From the cell containing the given text, extract its center point as [x, y] coordinate. 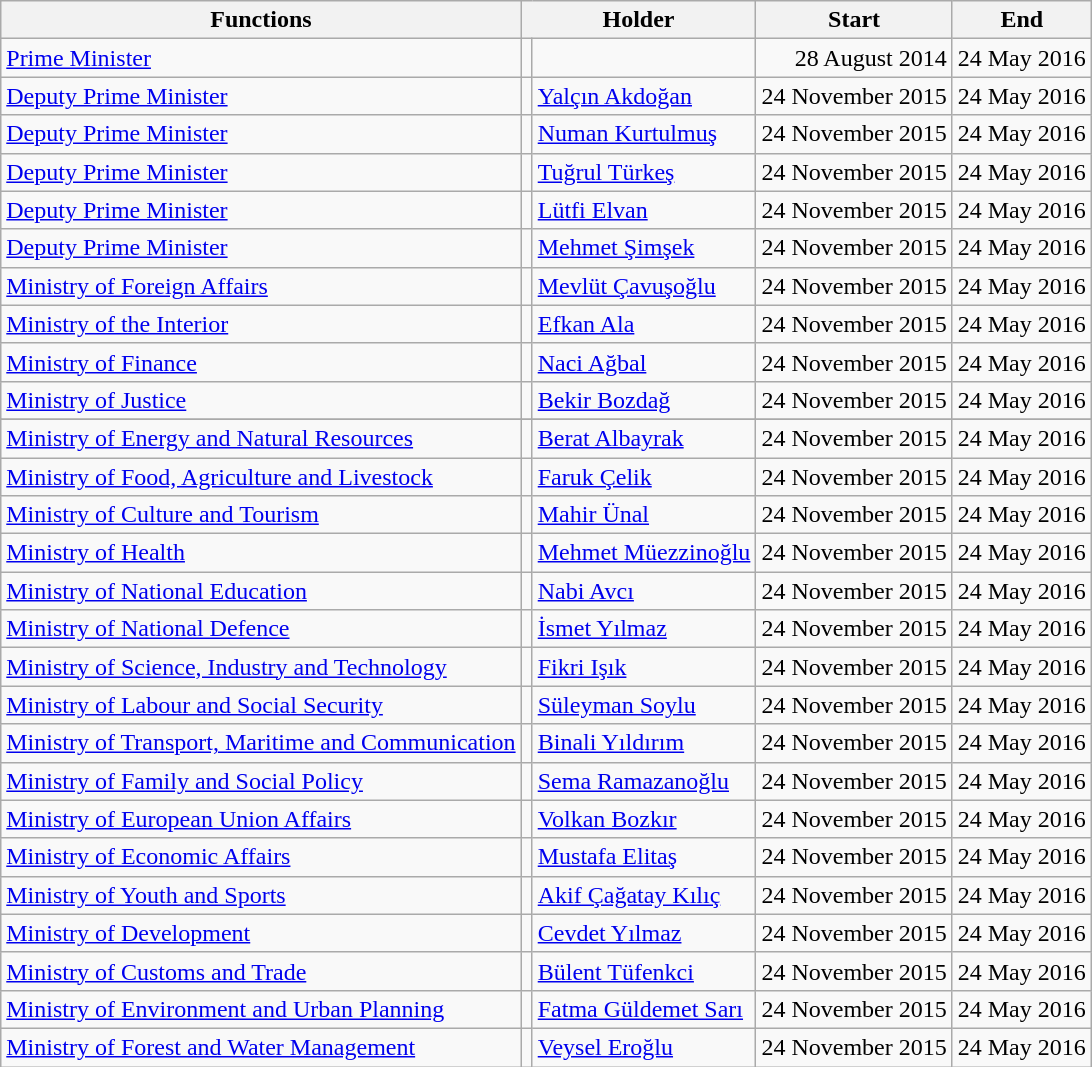
Functions [261, 20]
Faruk Çelik [644, 477]
Süleyman Soylu [644, 705]
Sema Ramazanoğlu [644, 781]
Binali Yıldırım [644, 743]
Cevdet Yılmaz [644, 933]
Fikri Işık [644, 667]
Ministry of Justice [261, 400]
Ministry of Labour and Social Security [261, 705]
Ministry of Forest and Water Management [261, 1047]
Ministry of European Union Affairs [261, 819]
Ministry of Transport, Maritime and Communication [261, 743]
28 August 2014 [854, 58]
Tuğrul Türkeş [644, 172]
Ministry of Energy and Natural Resources [261, 438]
Ministry of Finance [261, 362]
Akif Çağatay Kılıç [644, 895]
Start [854, 20]
Efkan Ala [644, 324]
Ministry of the Interior [261, 324]
Fatma Güldemet Sarı [644, 1009]
Volkan Bozkır [644, 819]
Bekir Bozdağ [644, 400]
Ministry of Environment and Urban Planning [261, 1009]
Ministry of Health [261, 553]
End [1022, 20]
Numan Kurtulmuş [644, 134]
Ministry of National Defence [261, 629]
İsmet Yılmaz [644, 629]
Mahir Ünal [644, 515]
Ministry of Foreign Affairs [261, 286]
Mustafa Elitaş [644, 857]
Berat Albayrak [644, 438]
Mehmet Şimşek [644, 248]
Veysel Eroğlu [644, 1047]
Ministry of Food, Agriculture and Livestock [261, 477]
Holder [638, 20]
Yalçın Akdoğan [644, 96]
Ministry of Development [261, 933]
Mehmet Müezzinoğlu [644, 553]
Ministry of Culture and Tourism [261, 515]
Ministry of Family and Social Policy [261, 781]
Ministry of National Education [261, 591]
Prime Minister [261, 58]
Nabi Avcı [644, 591]
Bülent Tüfenkci [644, 971]
Ministry of Customs and Trade [261, 971]
Ministry of Science, Industry and Technology [261, 667]
Naci Ağbal [644, 362]
Mevlüt Çavuşoğlu [644, 286]
Lütfi Elvan [644, 210]
Ministry of Economic Affairs [261, 857]
Ministry of Youth and Sports [261, 895]
